From the cell containing the given text, extract its center point as [x, y] coordinate. 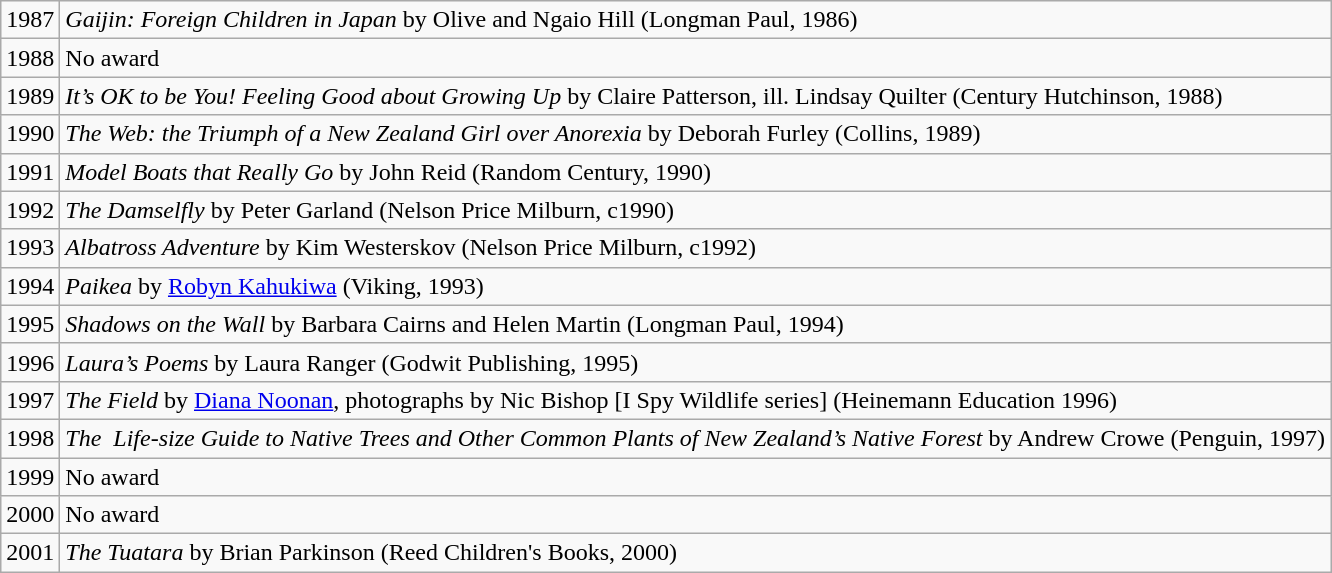
1993 [30, 248]
1992 [30, 210]
Shadows on the Wall by Barbara Cairns and Helen Martin (Longman Paul, 1994) [696, 324]
2000 [30, 515]
Model Boats that Really Go by John Reid (Random Century, 1990) [696, 172]
Albatross Adventure by Kim Westerskov (Nelson Price Milburn, c1992) [696, 248]
It’s OK to be You! Feeling Good about Growing Up by Claire Patterson, ill. Lindsay Quilter (Century Hutchinson, 1988) [696, 96]
1988 [30, 58]
2001 [30, 553]
1998 [30, 438]
1989 [30, 96]
Gaijin: Foreign Children in Japan by Olive and Ngaio Hill (Longman Paul, 1986) [696, 20]
1994 [30, 286]
1987 [30, 20]
1997 [30, 400]
The Life-size Guide to Native Trees and Other Common Plants of New Zealand’s Native Forest by Andrew Crowe (Penguin, 1997) [696, 438]
The Damselfly by Peter Garland (Nelson Price Milburn, c1990) [696, 210]
Paikea by Robyn Kahukiwa (Viking, 1993) [696, 286]
The Tuatara by Brian Parkinson (Reed Children's Books, 2000) [696, 553]
1995 [30, 324]
The Field by Diana Noonan, photographs by Nic Bishop [I Spy Wildlife series] (Heinemann Education 1996) [696, 400]
1999 [30, 477]
1996 [30, 362]
1990 [30, 134]
1991 [30, 172]
The Web: the Triumph of a New Zealand Girl over Anorexia by Deborah Furley (Collins, 1989) [696, 134]
Laura’s Poems by Laura Ranger (Godwit Publishing, 1995) [696, 362]
